Extract the [X, Y] coordinate from the center of the cell holding the provided text.  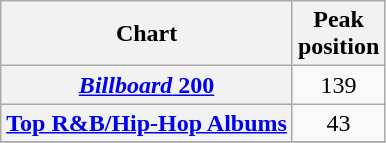
Top R&B/Hip-Hop Albums [147, 123]
Peakposition [338, 34]
Chart [147, 34]
139 [338, 85]
Billboard 200 [147, 85]
43 [338, 123]
